Locate the cell with the specified text and output its (x, y) center coordinate. 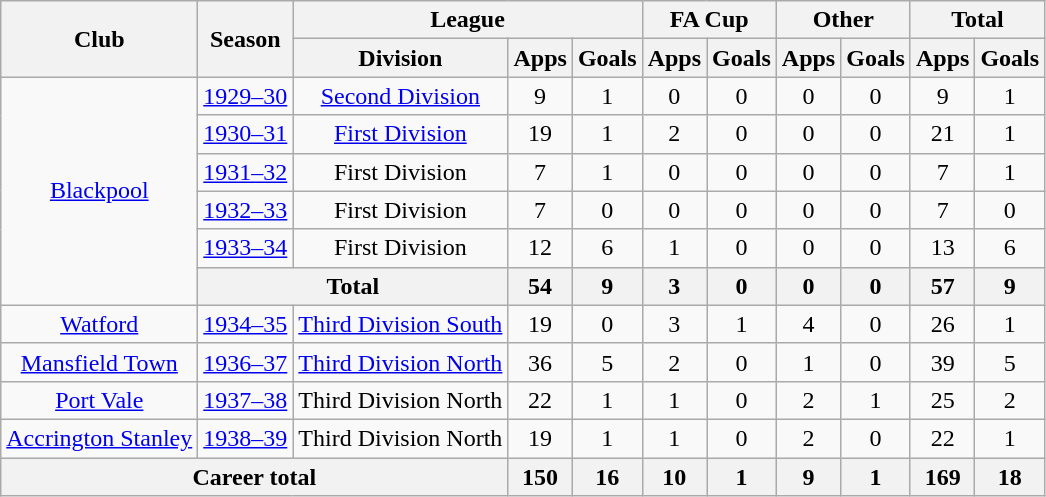
1937–38 (246, 400)
Third Division South (400, 324)
1929–30 (246, 96)
1932–33 (246, 210)
Port Vale (100, 400)
Career total (254, 477)
Other (843, 20)
League (468, 20)
54 (540, 286)
1933–34 (246, 248)
36 (540, 362)
Second Division (400, 96)
1938–39 (246, 438)
18 (1010, 477)
16 (607, 477)
1931–32 (246, 172)
25 (942, 400)
12 (540, 248)
Watford (100, 324)
26 (942, 324)
4 (808, 324)
1930–31 (246, 134)
169 (942, 477)
1936–37 (246, 362)
150 (540, 477)
10 (674, 477)
Blackpool (100, 191)
Season (246, 39)
21 (942, 134)
Mansfield Town (100, 362)
FA Cup (709, 20)
39 (942, 362)
Division (400, 58)
Club (100, 39)
13 (942, 248)
57 (942, 286)
Accrington Stanley (100, 438)
1934–35 (246, 324)
